Capture the cell that displays the provided text and extract its (x, y) central coordinate. 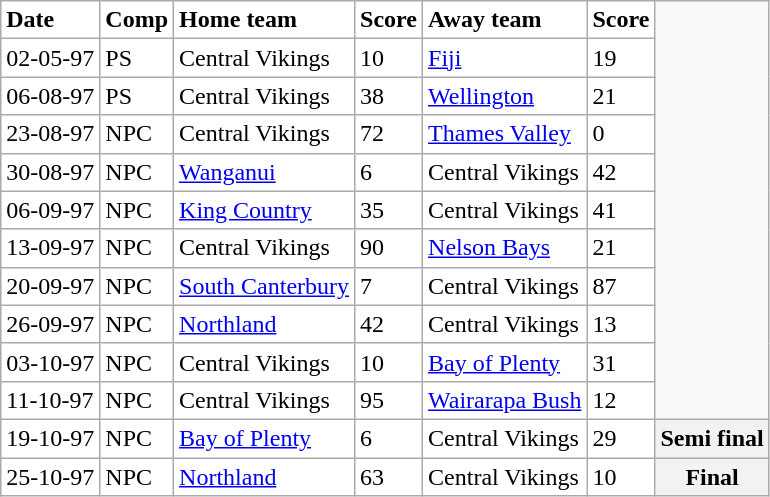
Final (712, 477)
06-08-97 (50, 96)
02-05-97 (50, 58)
Wanganui (264, 172)
31 (621, 362)
Away team (505, 20)
7 (389, 286)
Nelson Bays (505, 248)
Date (50, 20)
Fiji (505, 58)
King Country (264, 210)
Home team (264, 20)
Wellington (505, 96)
90 (389, 248)
95 (389, 400)
Thames Valley (505, 134)
25-10-97 (50, 477)
26-09-97 (50, 324)
Comp (137, 20)
23-08-97 (50, 134)
06-09-97 (50, 210)
19 (621, 58)
13-09-97 (50, 248)
12 (621, 400)
Semi final (712, 438)
30-08-97 (50, 172)
19-10-97 (50, 438)
11-10-97 (50, 400)
29 (621, 438)
20-09-97 (50, 286)
Wairarapa Bush (505, 400)
87 (621, 286)
03-10-97 (50, 362)
41 (621, 210)
35 (389, 210)
72 (389, 134)
63 (389, 477)
0 (621, 134)
13 (621, 324)
South Canterbury (264, 286)
38 (389, 96)
